From the cell containing the given text, extract its center point as (X, Y) coordinate. 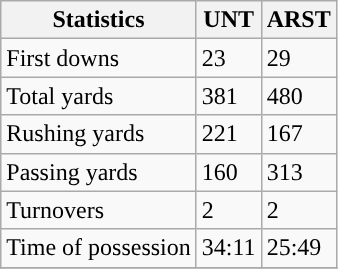
313 (298, 172)
UNT (228, 20)
Turnovers (99, 210)
25:49 (298, 248)
ARST (298, 20)
Time of possession (99, 248)
Total yards (99, 96)
480 (298, 96)
29 (298, 58)
Passing yards (99, 172)
167 (298, 134)
221 (228, 134)
23 (228, 58)
160 (228, 172)
First downs (99, 58)
34:11 (228, 248)
Rushing yards (99, 134)
Statistics (99, 20)
381 (228, 96)
